Return [X, Y] of the center of cell containing provided text 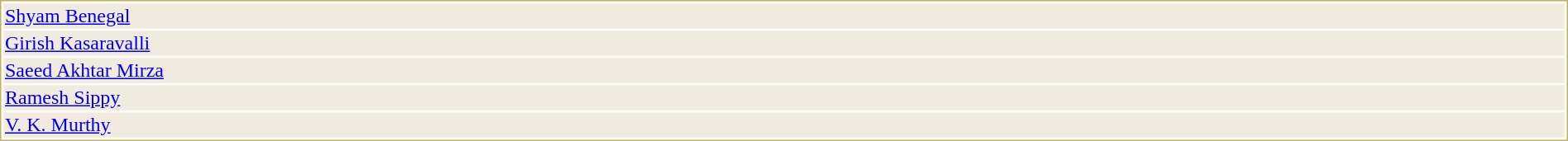
Girish Kasaravalli [784, 44]
Ramesh Sippy [784, 98]
Shyam Benegal [784, 16]
V. K. Murthy [784, 125]
Saeed Akhtar Mirza [784, 70]
